Return the [X, Y] coordinate for the center point of the cell that contains the specified text.  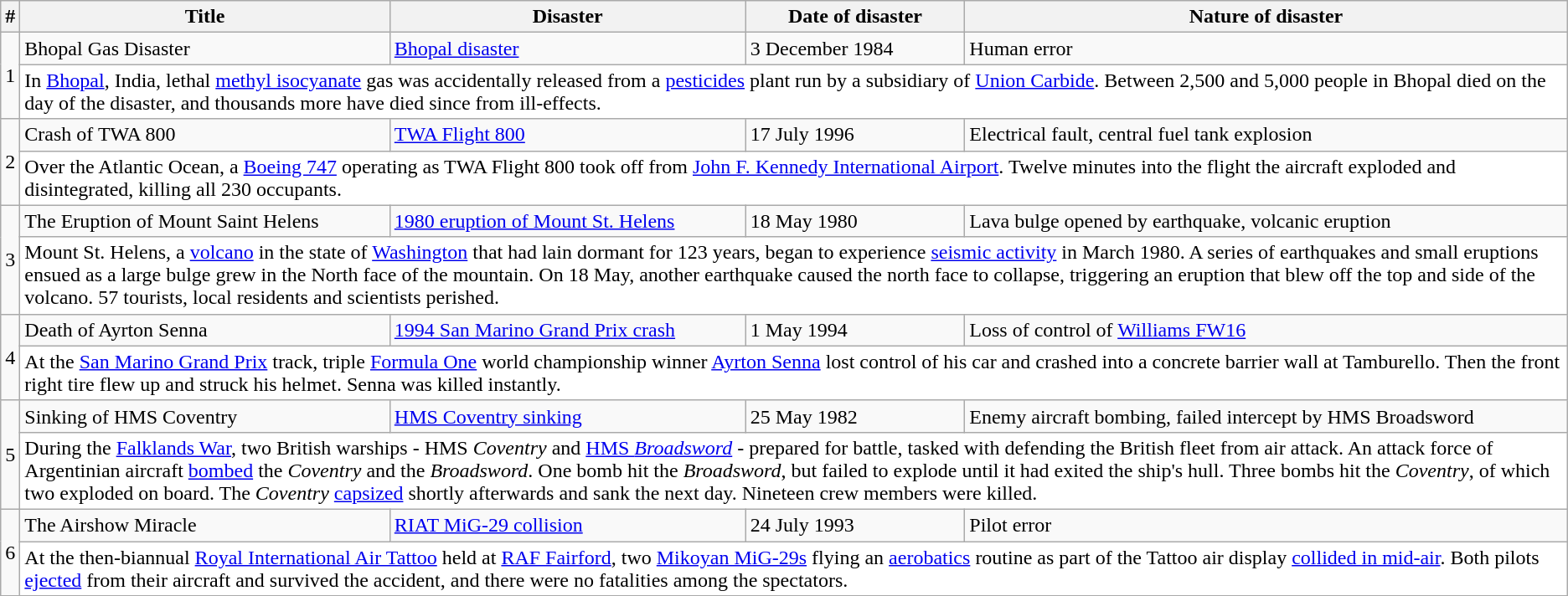
Enemy aircraft bombing, failed intercept by HMS Broadsword [1266, 416]
3 [10, 259]
18 May 1980 [855, 221]
1980 eruption of Mount St. Helens [568, 221]
Loss of control of Williams FW16 [1266, 330]
1 May 1994 [855, 330]
24 July 1993 [855, 525]
The Airshow Miracle [204, 525]
6 [10, 552]
TWA Flight 800 [568, 135]
Bhopal Gas Disaster [204, 49]
RIAT MiG-29 collision [568, 525]
# [10, 17]
Nature of disaster [1266, 17]
Sinking of HMS Coventry [204, 416]
17 July 1996 [855, 135]
1 [10, 75]
Human error [1266, 49]
Electrical fault, central fuel tank explosion [1266, 135]
Title [204, 17]
Disaster [568, 17]
1994 San Marino Grand Prix crash [568, 330]
5 [10, 455]
Bhopal disaster [568, 49]
3 December 1984 [855, 49]
2 [10, 162]
Lava bulge opened by earthquake, volcanic eruption [1266, 221]
Date of disaster [855, 17]
Pilot error [1266, 525]
4 [10, 357]
Death of Ayrton Senna [204, 330]
Crash of TWA 800 [204, 135]
25 May 1982 [855, 416]
The Eruption of Mount Saint Helens [204, 221]
HMS Coventry sinking [568, 416]
